Locate the cell with the specified text and output its (x, y) center coordinate. 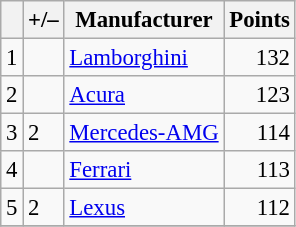
Manufacturer (144, 20)
113 (260, 170)
Lexus (144, 208)
+/– (44, 20)
132 (260, 58)
123 (260, 95)
112 (260, 208)
4 (12, 170)
3 (12, 133)
Acura (144, 95)
Lamborghini (144, 58)
5 (12, 208)
1 (12, 58)
Points (260, 20)
Ferrari (144, 170)
114 (260, 133)
Mercedes-AMG (144, 133)
